Search for the cell housing the specified text and yield its (X, Y) center coordinate. 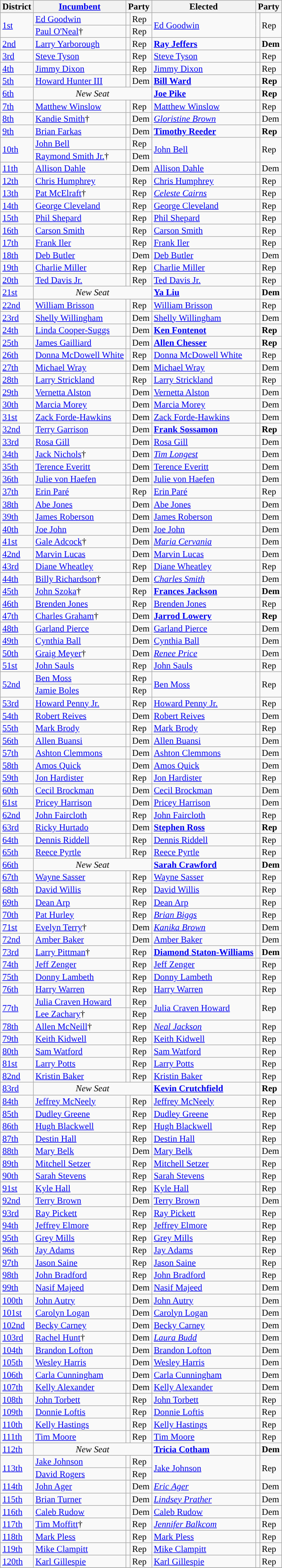
50th (17, 653)
89th (17, 1163)
119th (17, 1549)
111th (17, 1437)
Neal Jackson (204, 1027)
30th (17, 405)
1st (17, 25)
Eric Ager (204, 1487)
97th (17, 1263)
Elected (204, 7)
80th (17, 1052)
21st (17, 293)
Brian Biggs (204, 915)
78th (17, 1027)
83rd (17, 1089)
27th (17, 367)
James Gailliard (79, 342)
52nd (17, 684)
61st (17, 803)
65th (17, 852)
46th (17, 604)
District (17, 7)
Charles Smith (204, 579)
15th (17, 218)
Gloristine Brown (204, 118)
104th (17, 1350)
87th (17, 1139)
Larry Yarborough (79, 44)
117th (17, 1524)
24th (17, 330)
Maria Cervania (204, 541)
Joe Pike (204, 94)
Jarrod Lowery (204, 616)
Billy Richardson† (79, 579)
56th (17, 740)
Brian Farkas (79, 131)
75th (17, 977)
Lee Zachary† (79, 1014)
81st (17, 1064)
Sarah Crawford (204, 865)
4th (17, 69)
101st (17, 1313)
33rd (17, 442)
62nd (17, 815)
92nd (17, 1201)
Bill Ward (204, 81)
10th (17, 150)
108th (17, 1400)
Kandie Smith† (79, 118)
54th (17, 716)
Lindsey Prather (204, 1499)
Jennifer Balkcom (204, 1524)
Laura Budd (204, 1337)
79th (17, 1039)
Gale Adcock† (79, 541)
69th (17, 902)
Frank Sossamon (204, 429)
93rd (17, 1213)
120th (17, 1561)
26th (17, 355)
51st (17, 666)
13th (17, 193)
18th (17, 255)
59th (17, 778)
Ken Fontenot (204, 330)
36th (17, 479)
John Szoka† (79, 591)
115th (17, 1499)
14th (17, 205)
107th (17, 1387)
48th (17, 629)
29th (17, 392)
38th (17, 504)
12th (17, 181)
31st (17, 417)
57th (17, 753)
45th (17, 591)
8th (17, 118)
25th (17, 342)
34th (17, 454)
Timothy Reeder (204, 131)
Kevin Crutchfield (204, 1089)
58th (17, 765)
Paul O'Neal† (79, 31)
23rd (17, 318)
Terry Garrison (79, 429)
77th (17, 1008)
37th (17, 492)
109th (17, 1412)
114th (17, 1487)
96th (17, 1250)
3rd (17, 56)
Linda Cooper-Suggs (79, 330)
Jack Nichols† (79, 454)
Allen Chesser (204, 342)
16th (17, 231)
19th (17, 268)
112th (17, 1450)
103rd (17, 1337)
Tim Longest (204, 454)
82nd (17, 1076)
Tim Moffitt† (79, 1524)
22nd (17, 305)
64th (17, 840)
43rd (17, 566)
28th (17, 380)
Frances Jackson (204, 591)
Celeste Cairns (204, 193)
Incumbent (79, 7)
110th (17, 1425)
Tricia Cotham (204, 1450)
86th (17, 1126)
6th (17, 94)
Kanika Brown (204, 927)
Larry Pittman† (79, 952)
66th (17, 865)
Charles Graham† (79, 616)
113th (17, 1468)
88th (17, 1151)
Renee Price (204, 653)
17th (17, 243)
67th (17, 877)
91st (17, 1188)
71st (17, 927)
David Rogers (79, 1474)
Howard Hunter III (79, 81)
7th (17, 106)
116th (17, 1512)
100th (17, 1300)
Diamond Staton-Williams (204, 952)
Rachel Hunt† (79, 1337)
Jamie Boles (79, 691)
Ricky Hurtado (79, 828)
Pat Hurley (79, 915)
90th (17, 1176)
99th (17, 1288)
40th (17, 529)
63rd (17, 828)
74th (17, 964)
73rd (17, 952)
102nd (17, 1325)
105th (17, 1363)
94th (17, 1226)
55th (17, 728)
Ray Jeffers (204, 44)
32nd (17, 429)
106th (17, 1375)
70th (17, 915)
49th (17, 641)
Brian Turner (79, 1499)
Ya Liu (204, 293)
98th (17, 1276)
John Ager (79, 1487)
76th (17, 989)
Stephen Ross (204, 828)
11th (17, 168)
53rd (17, 703)
41st (17, 541)
Raymond Smith Jr.† (79, 156)
39th (17, 516)
85th (17, 1114)
20th (17, 280)
95th (17, 1238)
44th (17, 579)
9th (17, 131)
42nd (17, 554)
Pat McElraft† (79, 193)
47th (17, 616)
72nd (17, 939)
118th (17, 1537)
60th (17, 790)
5th (17, 81)
Evelyn Terry† (79, 927)
35th (17, 467)
Graig Meyer† (79, 653)
2nd (17, 44)
Allen McNeill† (79, 1027)
68th (17, 890)
84th (17, 1101)
